Capture the cell that displays the provided text and extract its [x, y] central coordinate. 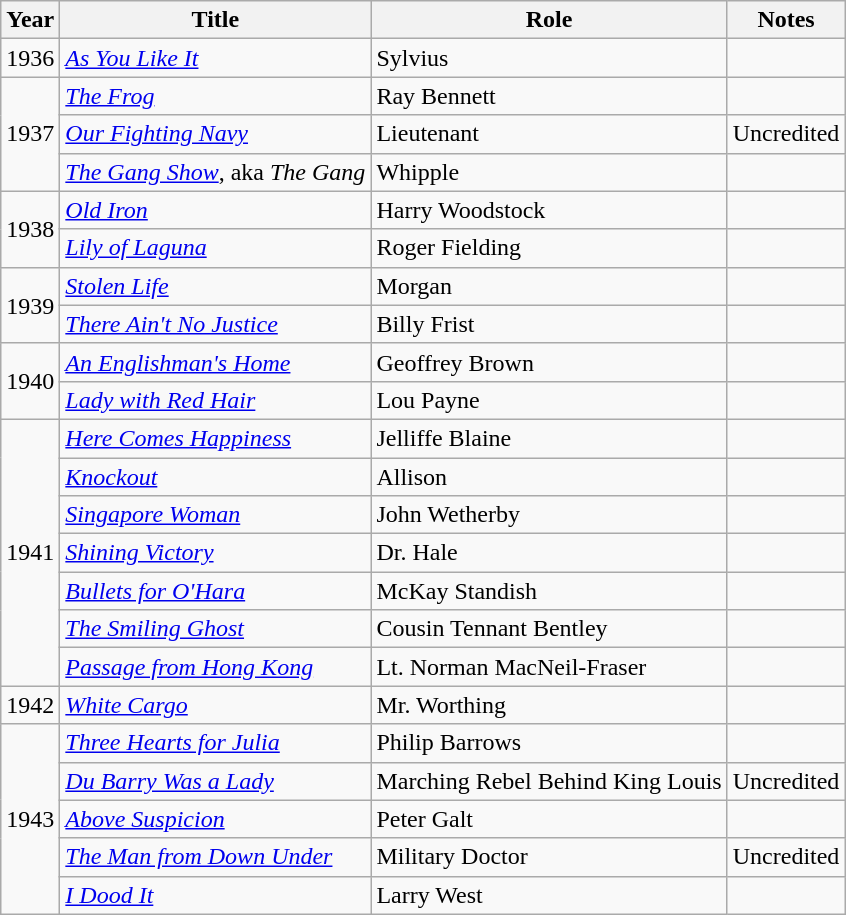
Philip Barrows [549, 743]
Roger Fielding [549, 248]
Knockout [216, 477]
Lou Payne [549, 400]
Allison [549, 477]
Above Suspicion [216, 819]
Marching Rebel Behind King Louis [549, 781]
Military Doctor [549, 857]
Our Fighting Navy [216, 134]
Lieutenant [549, 134]
Old Iron [216, 210]
There Ain't No Justice [216, 324]
1941 [30, 552]
Title [216, 20]
McKay Standish [549, 591]
Larry West [549, 895]
Year [30, 20]
White Cargo [216, 705]
Peter Galt [549, 819]
Lily of Laguna [216, 248]
I Dood It [216, 895]
As You Like It [216, 58]
Morgan [549, 286]
Here Comes Happiness [216, 438]
Three Hearts for Julia [216, 743]
1937 [30, 134]
John Wetherby [549, 515]
Ray Bennett [549, 96]
Shining Victory [216, 553]
An Englishman's Home [216, 362]
Whipple [549, 172]
1936 [30, 58]
Bullets for O'Hara [216, 591]
1939 [30, 305]
Cousin Tennant Bentley [549, 629]
Stolen Life [216, 286]
Du Barry Was a Lady [216, 781]
1938 [30, 229]
Geoffrey Brown [549, 362]
Sylvius [549, 58]
Passage from Hong Kong [216, 667]
The Frog [216, 96]
Billy Frist [549, 324]
1940 [30, 381]
Mr. Worthing [549, 705]
Harry Woodstock [549, 210]
Dr. Hale [549, 553]
The Man from Down Under [216, 857]
1942 [30, 705]
Lady with Red Hair [216, 400]
The Gang Show, aka The Gang [216, 172]
Role [549, 20]
Jelliffe Blaine [549, 438]
The Smiling Ghost [216, 629]
1943 [30, 819]
Singapore Woman [216, 515]
Lt. Norman MacNeil-Fraser [549, 667]
Notes [786, 20]
